Locate the cell with the specified text and output its [x, y] center coordinate. 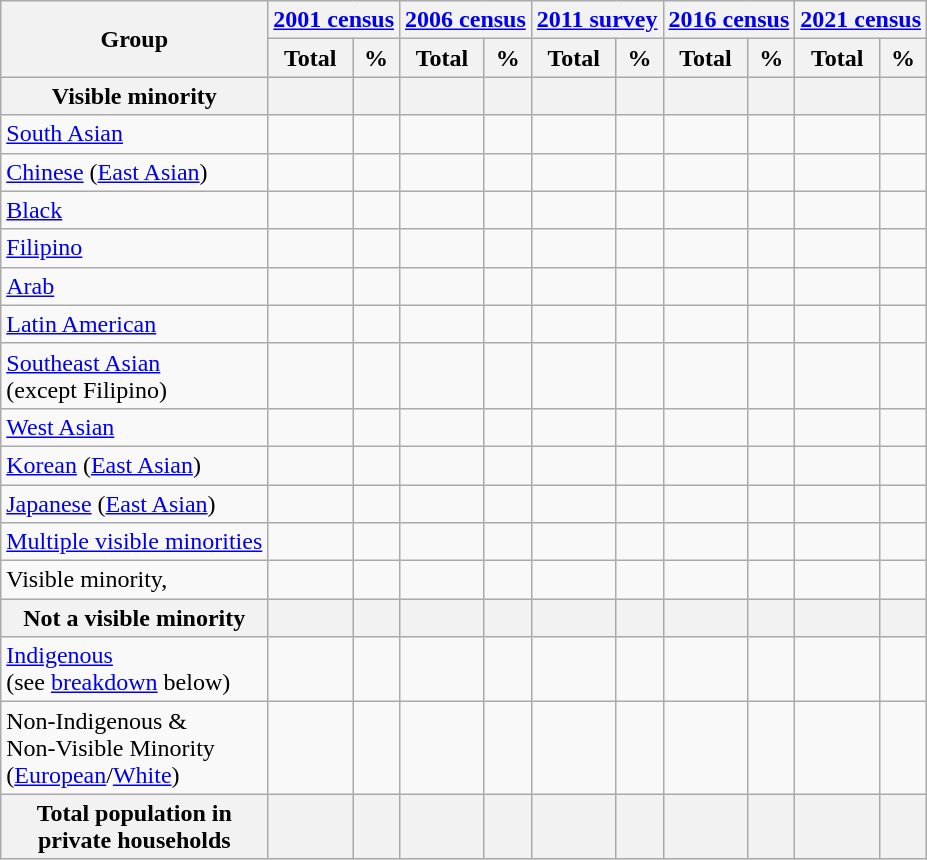
2006 census [466, 20]
2011 survey [597, 20]
Black [134, 210]
2016 census [729, 20]
Latin American [134, 324]
Arab [134, 286]
Visible minority, [134, 580]
West Asian [134, 427]
South Asian [134, 134]
Korean (East Asian) [134, 465]
Group [134, 39]
Visible minority [134, 96]
Multiple visible minorities [134, 542]
Indigenous(see breakdown below) [134, 670]
Chinese (East Asian) [134, 172]
Filipino [134, 248]
Southeast Asian(except Filipino) [134, 376]
Japanese (East Asian) [134, 503]
2001 census [334, 20]
2021 census [861, 20]
Not a visible minority [134, 618]
Total population inprivate households [134, 826]
Non-Indigenous &Non-Visible Minority(European/White) [134, 748]
